Find where the given text appears and provide that cell's center as (x, y) coordinate. 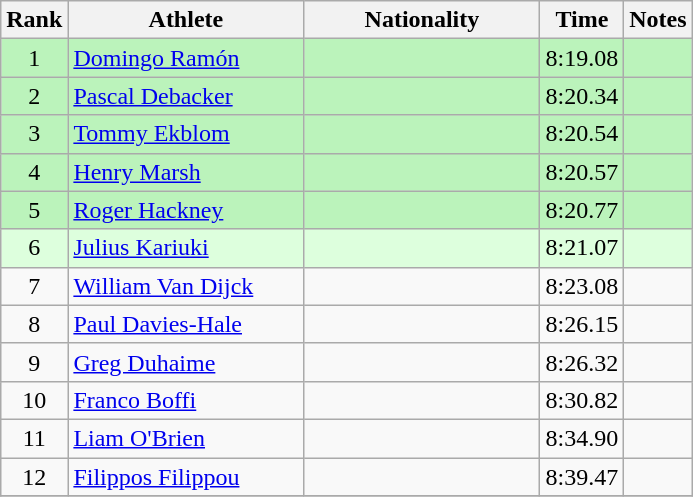
Notes (658, 20)
Time (582, 20)
Henry Marsh (186, 172)
8:26.15 (582, 324)
1 (34, 58)
8:30.82 (582, 400)
9 (34, 362)
11 (34, 438)
Filippos Filippou (186, 477)
8:20.57 (582, 172)
Roger Hackney (186, 210)
Nationality (422, 20)
12 (34, 477)
8:19.08 (582, 58)
8:20.34 (582, 96)
8:34.90 (582, 438)
6 (34, 248)
Pascal Debacker (186, 96)
7 (34, 286)
5 (34, 210)
10 (34, 400)
4 (34, 172)
Julius Kariuki (186, 248)
8:21.07 (582, 248)
Domingo Ramón (186, 58)
8 (34, 324)
Greg Duhaime (186, 362)
3 (34, 134)
Paul Davies-Hale (186, 324)
Liam O'Brien (186, 438)
8:39.47 (582, 477)
Franco Boffi (186, 400)
8:26.32 (582, 362)
Tommy Ekblom (186, 134)
8:20.54 (582, 134)
2 (34, 96)
Athlete (186, 20)
8:23.08 (582, 286)
William Van Dijck (186, 286)
8:20.77 (582, 210)
Rank (34, 20)
